Scan for the cell matching the given text and deliver its [x, y] coordinate at center. 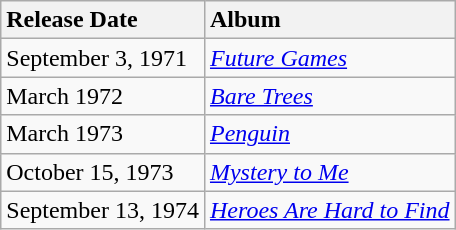
September 3, 1971 [103, 58]
Release Date [103, 20]
March 1973 [103, 134]
September 13, 1974 [103, 210]
March 1972 [103, 96]
Mystery to Me [330, 172]
Bare Trees [330, 96]
Album [330, 20]
Future Games [330, 58]
Heroes Are Hard to Find [330, 210]
Penguin [330, 134]
October 15, 1973 [103, 172]
